For the text-containing cell, return its midpoint in (x, y) coordinate format. 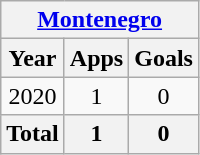
Montenegro (100, 20)
Goals (164, 58)
Total (33, 134)
2020 (33, 96)
Year (33, 58)
Apps (96, 58)
